Locate the cell with the specified text and output its (x, y) center coordinate. 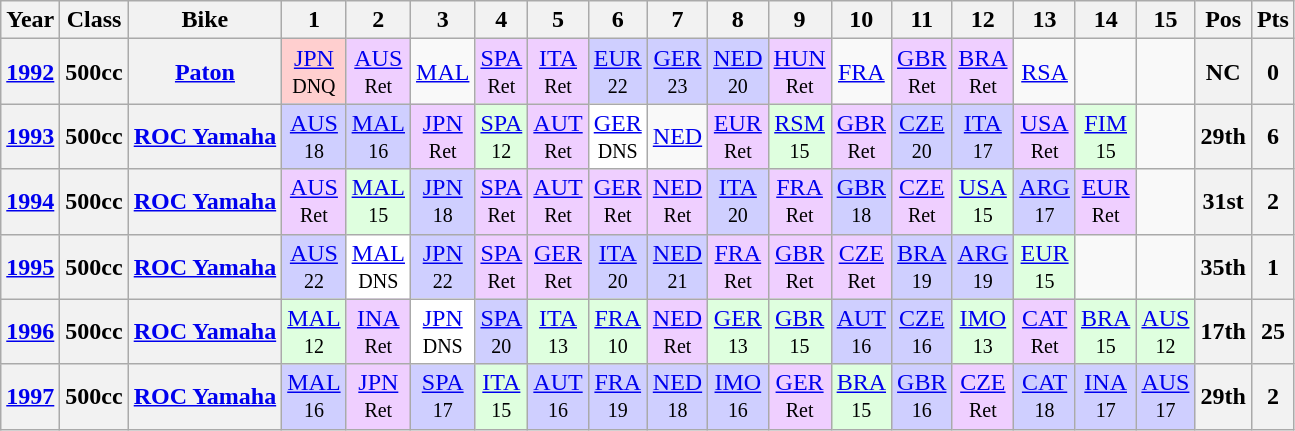
Pts (1272, 20)
ARG17 (1045, 202)
JPNDNS (443, 332)
Year (30, 20)
ARG19 (983, 266)
12 (983, 20)
15 (1166, 20)
SPA12 (502, 136)
NED21 (677, 266)
IMO16 (738, 396)
BRA19 (922, 266)
1994 (30, 202)
GBR15 (800, 332)
JPN18 (443, 202)
RSM15 (800, 136)
GBR16 (922, 396)
GER13 (738, 332)
4 (502, 20)
MALDNS (378, 266)
GERDNS (618, 136)
CAT18 (1045, 396)
1995 (30, 266)
1992 (30, 72)
AUS18 (314, 136)
NED20 (738, 72)
MAL (443, 72)
FRA10 (618, 332)
USA15 (983, 202)
SPA20 (502, 332)
NED (677, 136)
5 (558, 20)
CZE20 (922, 136)
FRA19 (618, 396)
7 (677, 20)
FRA (861, 72)
11 (922, 20)
CZE16 (922, 332)
INA17 (1105, 396)
JPN22 (443, 266)
AUS17 (1166, 396)
25 (1272, 332)
MAL12 (314, 332)
ITA17 (983, 136)
0 (1272, 72)
IMO13 (983, 332)
Pos (1223, 20)
17th (1223, 332)
Bike (205, 20)
GBR18 (861, 202)
NED18 (677, 396)
CATRet (1045, 332)
13 (1045, 20)
MAL15 (378, 202)
JPNDNQ (314, 72)
GER23 (677, 72)
AUS22 (314, 266)
NC (1223, 72)
35th (1223, 266)
ITA13 (558, 332)
BRARet (983, 72)
HUNRet (800, 72)
1993 (30, 136)
AUS12 (1166, 332)
Class (94, 20)
EUR15 (1045, 266)
USARet (1045, 136)
8 (738, 20)
9 (800, 20)
RSA (1045, 72)
1996 (30, 332)
10 (861, 20)
31st (1223, 202)
INARet (378, 332)
1997 (30, 396)
Paton (205, 72)
SPA17 (443, 396)
3 (443, 20)
EUR22 (618, 72)
FIM15 (1105, 136)
14 (1105, 20)
ITA15 (502, 396)
ITARet (558, 72)
